Provide the [X, Y] coordinate of the cell's center where the given text is located.  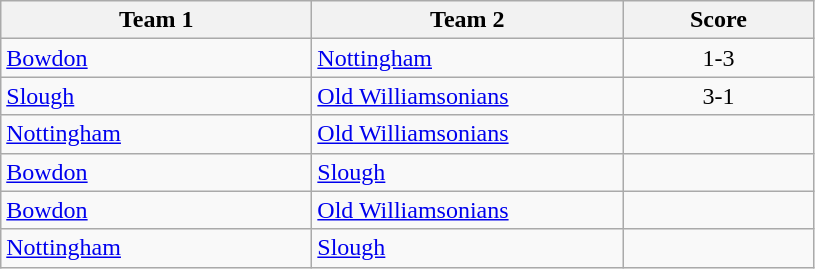
1-3 [718, 58]
3-1 [718, 96]
Team 2 [468, 20]
Team 1 [156, 20]
Score [718, 20]
